Locate the cell with the specified text and output its (x, y) center coordinate. 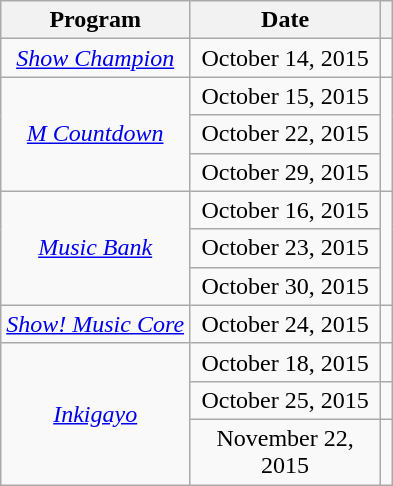
Date (286, 20)
October 30, 2015 (286, 286)
October 25, 2015 (286, 400)
October 22, 2015 (286, 134)
October 29, 2015 (286, 172)
Inkigayo (96, 414)
Show Champion (96, 58)
October 18, 2015 (286, 362)
November 22, 2015 (286, 452)
October 16, 2015 (286, 210)
Show! Music Core (96, 324)
October 14, 2015 (286, 58)
October 15, 2015 (286, 96)
Music Bank (96, 248)
October 23, 2015 (286, 248)
October 24, 2015 (286, 324)
Program (96, 20)
M Countdown (96, 134)
